Locate the cell with the specified text and output its (x, y) center coordinate. 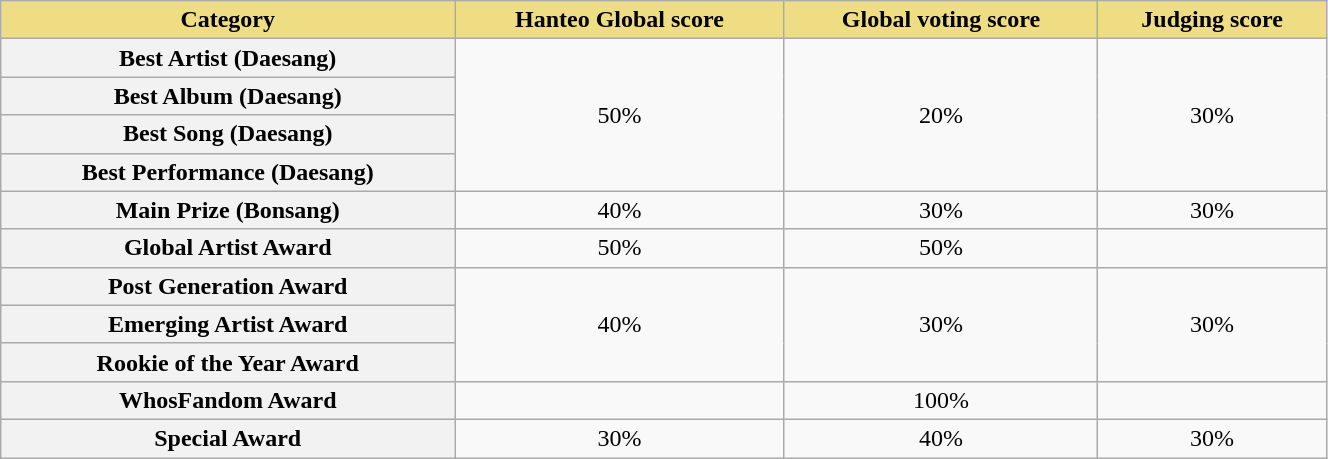
Emerging Artist Award (228, 324)
Post Generation Award (228, 286)
Hanteo Global score (620, 20)
Best Performance (Daesang) (228, 172)
Best Song (Daesang) (228, 134)
Rookie of the Year Award (228, 362)
Global voting score (941, 20)
Best Artist (Daesang) (228, 58)
Main Prize (Bonsang) (228, 210)
20% (941, 115)
Best Album (Daesang) (228, 96)
WhosFandom Award (228, 400)
Judging score (1212, 20)
100% (941, 400)
Global Artist Award (228, 248)
Special Award (228, 438)
Category (228, 20)
